Locate the cell with the specified text and output its [X, Y] center coordinate. 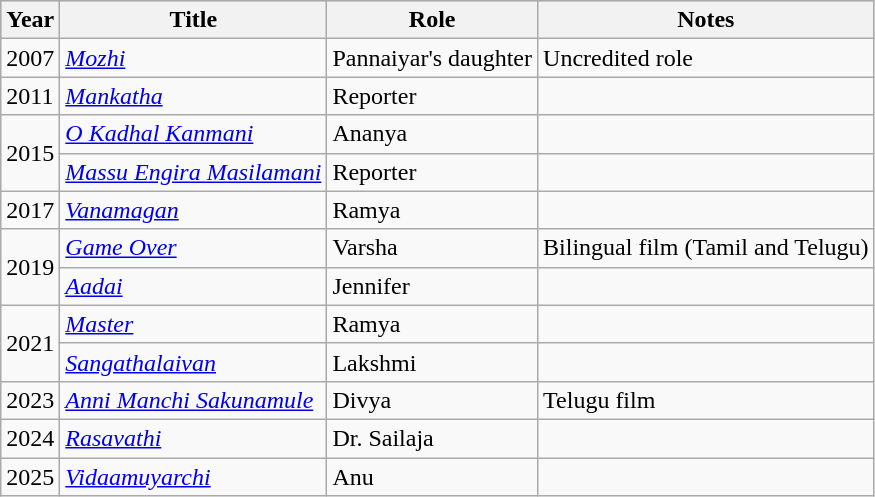
Sangathalaivan [194, 362]
Vanamagan [194, 210]
Bilingual film (Tamil and Telugu) [706, 248]
Title [194, 20]
Pannaiyar's daughter [432, 58]
2021 [30, 343]
2024 [30, 438]
2025 [30, 477]
Mozhi [194, 58]
Varsha [432, 248]
2019 [30, 267]
Aadai [194, 286]
Lakshmi [432, 362]
O Kadhal Kanmani [194, 134]
Ananya [432, 134]
Anni Manchi Sakunamule [194, 400]
Role [432, 20]
Master [194, 324]
Anu [432, 477]
2011 [30, 96]
Massu Engira Masilamani [194, 172]
Rasavathi [194, 438]
Divya [432, 400]
2015 [30, 153]
Jennifer [432, 286]
Uncredited role [706, 58]
Notes [706, 20]
Game Over [194, 248]
Mankatha [194, 96]
Vidaamuyarchi [194, 477]
2023 [30, 400]
2007 [30, 58]
Telugu film [706, 400]
2017 [30, 210]
Dr. Sailaja [432, 438]
Year [30, 20]
